Determine the [X, Y] coordinate at the center of the cell enclosing the given text.  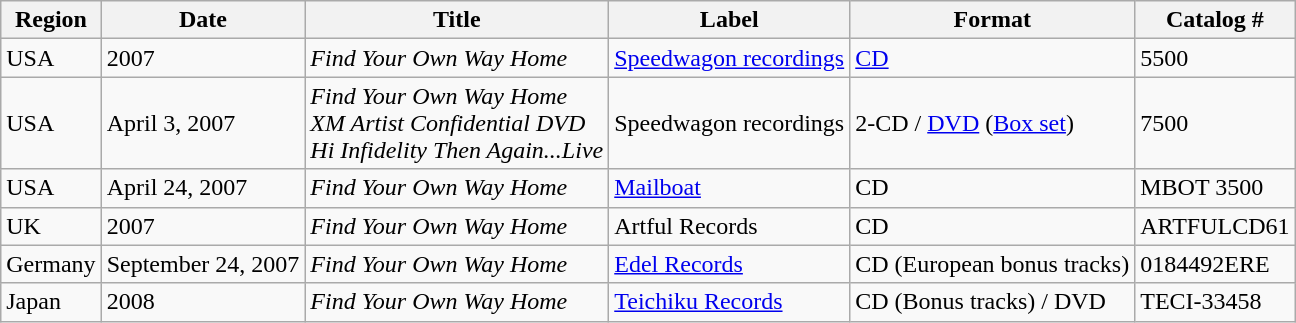
UK [51, 226]
Edel Records [730, 264]
Germany [51, 264]
Teichiku Records [730, 302]
MBOT 3500 [1215, 188]
2-CD / DVD (Box set) [992, 123]
Mailboat [730, 188]
April 24, 2007 [203, 188]
Format [992, 20]
September 24, 2007 [203, 264]
April 3, 2007 [203, 123]
0184492ERE [1215, 264]
CD (European bonus tracks) [992, 264]
Catalog # [1215, 20]
ARTFULCD61 [1215, 226]
2008 [203, 302]
5500 [1215, 58]
CD (Bonus tracks) / DVD [992, 302]
Region [51, 20]
Find Your Own Way HomeXM Artist Confidential DVDHi Infidelity Then Again...Live [457, 123]
Japan [51, 302]
Label [730, 20]
Date [203, 20]
TECI-33458 [1215, 302]
Artful Records [730, 226]
7500 [1215, 123]
Title [457, 20]
